From the cell containing the given text, extract its center point as (x, y) coordinate. 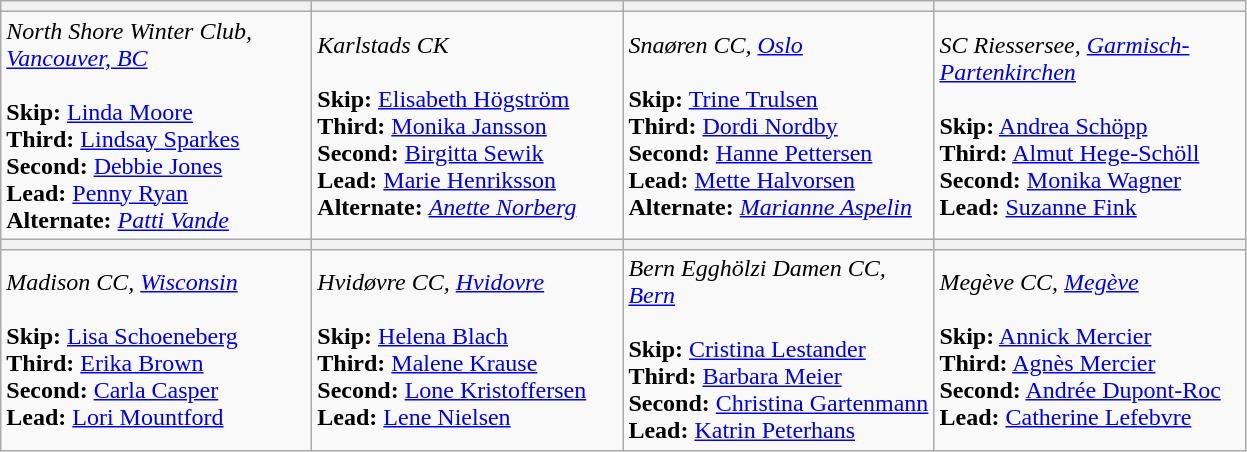
SC Riessersee, Garmisch-PartenkirchenSkip: Andrea Schöpp Third: Almut Hege-Schöll Second: Monika Wagner Lead: Suzanne Fink (1090, 126)
Hvidøvre CC, HvidovreSkip: Helena Blach Third: Malene Krause Second: Lone Kristoffersen Lead: Lene Nielsen (468, 350)
Megève CC, MegèveSkip: Annick Mercier Third: Agnès Mercier Second: Andrée Dupont-Roc Lead: Catherine Lefebvre (1090, 350)
Karlstads CKSkip: Elisabeth Högström Third: Monika Jansson Second: Birgitta Sewik Lead: Marie Henriksson Alternate: Anette Norberg (468, 126)
Madison CC, WisconsinSkip: Lisa Schoeneberg Third: Erika Brown Second: Carla Casper Lead: Lori Mountford (156, 350)
Bern Egghölzi Damen CC, BernSkip: Cristina Lestander Third: Barbara Meier Second: Christina Gartenmann Lead: Katrin Peterhans (778, 350)
North Shore Winter Club, Vancouver, BCSkip: Linda Moore Third: Lindsay Sparkes Second: Debbie Jones Lead: Penny Ryan Alternate: Patti Vande (156, 126)
Snaøren CC, OsloSkip: Trine Trulsen Third: Dordi Nordby Second: Hanne Pettersen Lead: Mette Halvorsen Alternate: Marianne Aspelin (778, 126)
